Pinpoint the cell where the given text exists, returning its (x, y) midpoint coordinate. 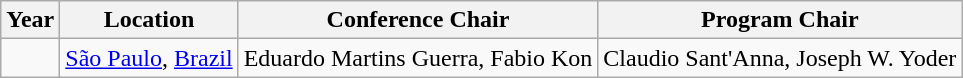
Year (30, 20)
Program Chair (780, 20)
Location (149, 20)
Claudio Sant'Anna, Joseph W. Yoder (780, 58)
São Paulo, Brazil (149, 58)
Eduardo Martins Guerra, Fabio Kon (418, 58)
Conference Chair (418, 20)
